Extract the (X, Y) coordinate from the center of the cell holding the provided text.  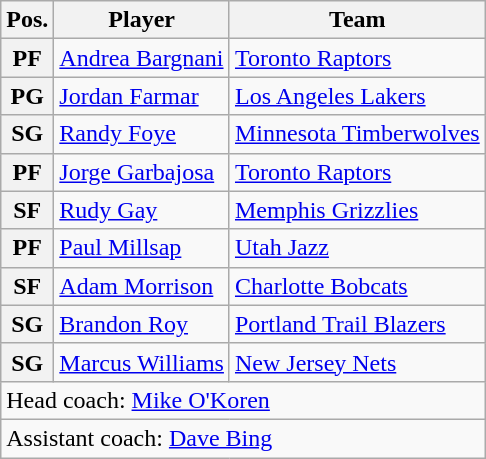
Portland Trail Blazers (357, 324)
Jorge Garbajosa (142, 172)
Randy Foye (142, 134)
Paul Millsap (142, 248)
Memphis Grizzlies (357, 210)
Team (357, 20)
Andrea Bargnani (142, 58)
Pos. (28, 20)
Rudy Gay (142, 210)
Brandon Roy (142, 324)
Jordan Farmar (142, 96)
Adam Morrison (142, 286)
Player (142, 20)
Charlotte Bobcats (357, 286)
Utah Jazz (357, 248)
New Jersey Nets (357, 362)
PG (28, 96)
Minnesota Timberwolves (357, 134)
Head coach: Mike O'Koren (243, 400)
Los Angeles Lakers (357, 96)
Marcus Williams (142, 362)
Assistant coach: Dave Bing (243, 438)
